Return the [X, Y] coordinate for the center point of the cell that contains the specified text.  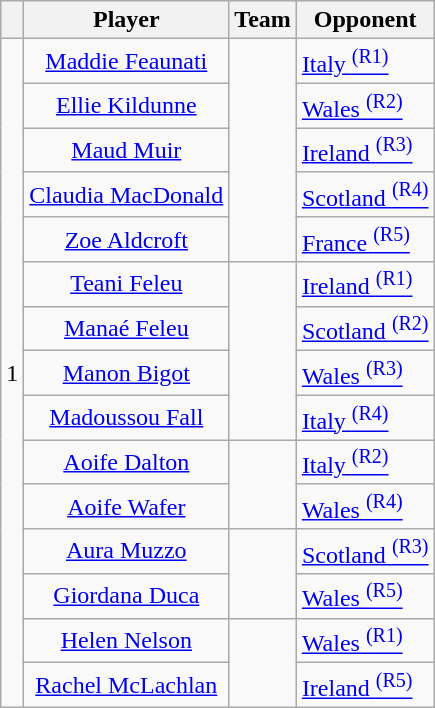
Wales (R4) [365, 506]
Scotland (R2) [365, 328]
Aoife Wafer [126, 506]
Italy (R1) [365, 62]
Helen Nelson [126, 640]
Ellie Kildunne [126, 106]
Ireland (R3) [365, 150]
France (R5) [365, 240]
Teani Feleu [126, 284]
Claudia MacDonald [126, 194]
Aoife Dalton [126, 462]
Italy (R2) [365, 462]
Ireland (R5) [365, 686]
Italy (R4) [365, 418]
Manaé Feleu [126, 328]
Manon Bigot [126, 374]
Aura Muzzo [126, 552]
Zoe Aldcroft [126, 240]
Ireland (R1) [365, 284]
Rachel McLachlan [126, 686]
Scotland (R4) [365, 194]
Team [263, 20]
Opponent [365, 20]
Giordana Duca [126, 596]
1 [12, 373]
Player [126, 20]
Wales (R5) [365, 596]
Maud Muir [126, 150]
Wales (R3) [365, 374]
Scotland (R3) [365, 552]
Wales (R1) [365, 640]
Wales (R2) [365, 106]
Maddie Feaunati [126, 62]
Madoussou Fall [126, 418]
